Detect which cell encompasses the target text, then output its [X, Y] center coordinate. 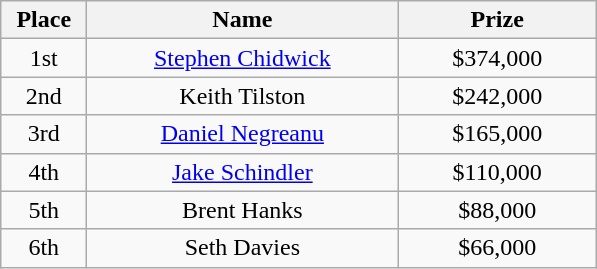
Place [44, 20]
2nd [44, 96]
$66,000 [498, 248]
Stephen Chidwick [242, 58]
$165,000 [498, 134]
$110,000 [498, 172]
6th [44, 248]
3rd [44, 134]
Seth Davies [242, 248]
Jake Schindler [242, 172]
Brent Hanks [242, 210]
$374,000 [498, 58]
1st [44, 58]
Name [242, 20]
4th [44, 172]
$242,000 [498, 96]
Prize [498, 20]
Daniel Negreanu [242, 134]
$88,000 [498, 210]
5th [44, 210]
Keith Tilston [242, 96]
